Output the (x, y) coordinate of the center of the cell containing the given text.  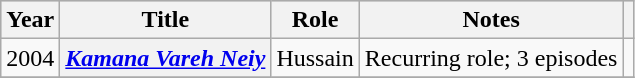
Role (315, 20)
Hussain (315, 58)
Recurring role; 3 episodes (491, 58)
Year (30, 20)
2004 (30, 58)
Kamana Vareh Neiy (166, 58)
Notes (491, 20)
Title (166, 20)
